Pinpoint the cell where the given text exists, returning its [X, Y] midpoint coordinate. 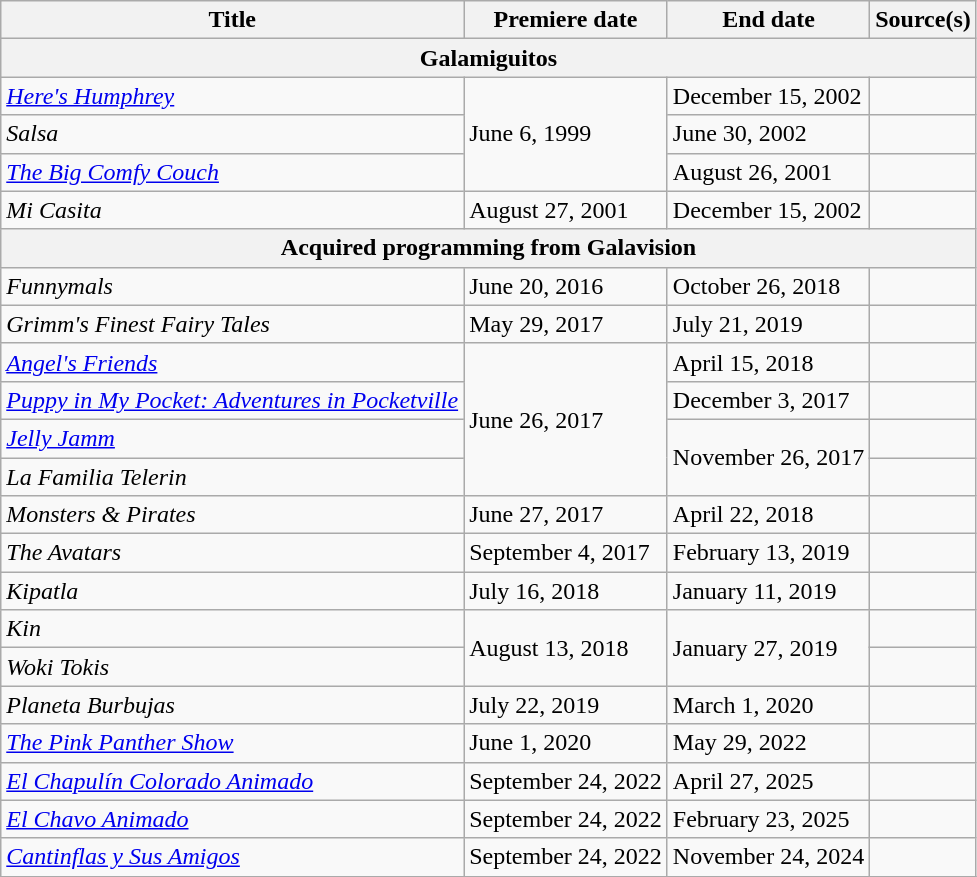
End date [768, 20]
June 1, 2020 [566, 743]
Grimm's Finest Fairy Tales [232, 324]
June 20, 2016 [566, 286]
April 22, 2018 [768, 515]
January 11, 2019 [768, 591]
June 6, 1999 [566, 134]
December 3, 2017 [768, 400]
April 15, 2018 [768, 362]
May 29, 2022 [768, 743]
September 4, 2017 [566, 553]
Title [232, 20]
The Pink Panther Show [232, 743]
Here's Humphrey [232, 96]
March 1, 2020 [768, 705]
El Chapulín Colorado Animado [232, 781]
November 26, 2017 [768, 457]
November 24, 2024 [768, 857]
February 23, 2025 [768, 819]
June 26, 2017 [566, 419]
Mi Casita [232, 210]
Woki Tokis [232, 667]
Salsa [232, 134]
Cantinflas y Sus Amigos [232, 857]
Premiere date [566, 20]
Planeta Burbujas [232, 705]
Source(s) [924, 20]
Funnymals [232, 286]
The Big Comfy Couch [232, 172]
Jelly Jamm [232, 438]
Monsters & Pirates [232, 515]
Kin [232, 629]
La Familia Telerin [232, 477]
June 30, 2002 [768, 134]
July 16, 2018 [566, 591]
August 26, 2001 [768, 172]
January 27, 2019 [768, 648]
The Avatars [232, 553]
October 26, 2018 [768, 286]
July 21, 2019 [768, 324]
May 29, 2017 [566, 324]
August 27, 2001 [566, 210]
June 27, 2017 [566, 515]
El Chavo Animado [232, 819]
April 27, 2025 [768, 781]
Puppy in My Pocket: Adventures in Pocketville [232, 400]
Galamiguitos [489, 58]
Angel's Friends [232, 362]
August 13, 2018 [566, 648]
February 13, 2019 [768, 553]
July 22, 2019 [566, 705]
Kipatla [232, 591]
Acquired programming from Galavision [489, 248]
